From the cell containing the given text, extract its center point as [x, y] coordinate. 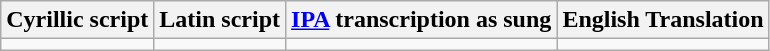
IPA transcription as sung [422, 20]
Cyrillic script [78, 20]
Latin script [220, 20]
English Translation [663, 20]
